Pinpoint the cell where the given text exists, returning its [X, Y] midpoint coordinate. 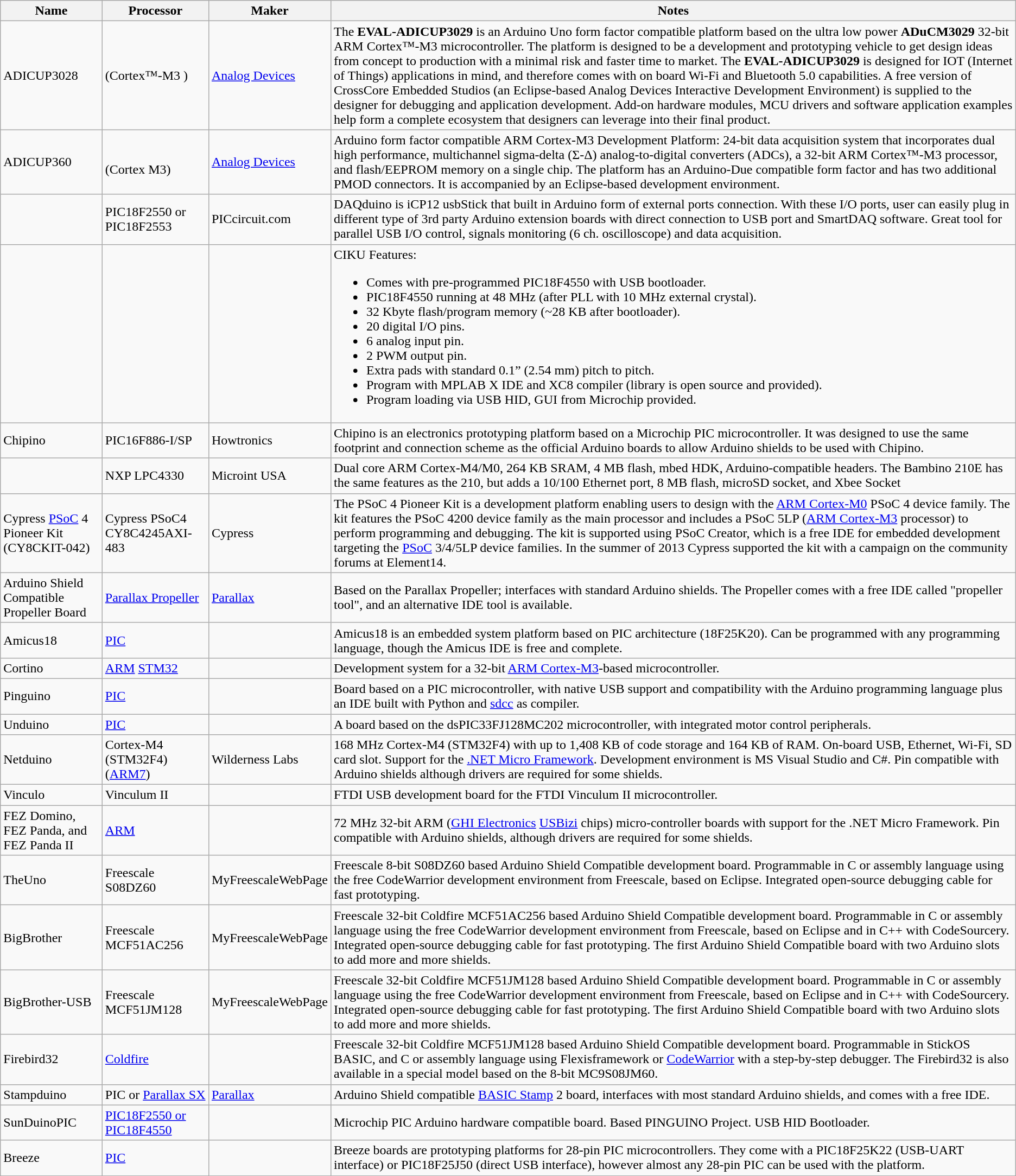
Notes [673, 11]
Pinguino [52, 696]
Freescale MCF51JM128 [155, 1002]
Firebird32 [52, 1059]
NXP LPC4330 [155, 475]
Arduino Shield Compatible Propeller Board [52, 597]
ARM STM32 [155, 668]
Microint USA [269, 475]
Coldfire [155, 1059]
ARM [155, 830]
Amicus18 [52, 640]
PICcircuit.com [269, 219]
FTDI USB development board for the FTDI Vinculum II microcontroller. [673, 795]
PIC or Parallax SX [155, 1095]
ADICUP3028 [52, 75]
Chipino [52, 441]
Freescale MCF51AC256 [155, 938]
PIC18F2550 orPIC18F2553 [155, 219]
Cypress PSoC4 CY8C4245AXI-483 [155, 533]
PIC18F2550 or PIC18F4550 [155, 1122]
Stampduino [52, 1095]
Parallax Propeller [155, 597]
TheUno [52, 880]
Freescale S08DZ60 [155, 880]
ADICUP360 [52, 162]
Maker [269, 11]
Cortino [52, 668]
Name [52, 11]
SunDuinoPIC [52, 1122]
Processor [155, 11]
Microchip PIC Arduino hardware compatible board. Based PINGUINO Project. USB HID Bootloader. [673, 1122]
Unduino [52, 724]
Howtronics [269, 441]
Development system for a 32-bit ARM Cortex-M3-based microcontroller. [673, 668]
Arduino Shield compatible BASIC Stamp 2 board, interfaces with most standard Arduino shields, and comes with a free IDE. [673, 1095]
Wilderness Labs [269, 760]
Cortex-M4 (STM32F4)(ARM7) [155, 760]
(Cortex™-M3 ) [155, 75]
Vinculo [52, 795]
Cypress [269, 533]
Breeze [52, 1158]
BigBrother-USB [52, 1002]
Netduino [52, 760]
BigBrother [52, 938]
PIC16F886-I/SP [155, 441]
Vinculum II [155, 795]
(Cortex M3) [155, 162]
FEZ Domino, FEZ Panda, and FEZ Panda II [52, 830]
A board based on the dsPIC33FJ128MC202 microcontroller, with integrated motor control peripherals. [673, 724]
Cypress PSoC 4 Pioneer Kit (CY8CKIT-042) [52, 533]
